Output the [x, y] coordinate of the center of the cell containing the given text.  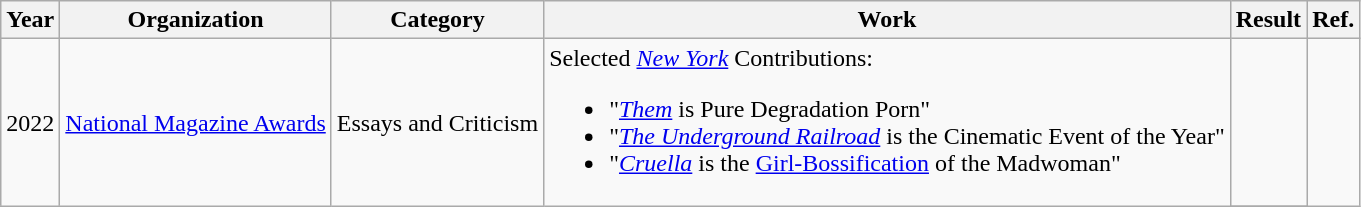
Organization [196, 20]
2022 [30, 122]
Work [888, 20]
National Magazine Awards [196, 122]
Result [1268, 20]
Category [437, 20]
Essays and Criticism [437, 122]
Year [30, 20]
Ref. [1334, 20]
